Pinpoint the cell where the given text exists, returning its (X, Y) midpoint coordinate. 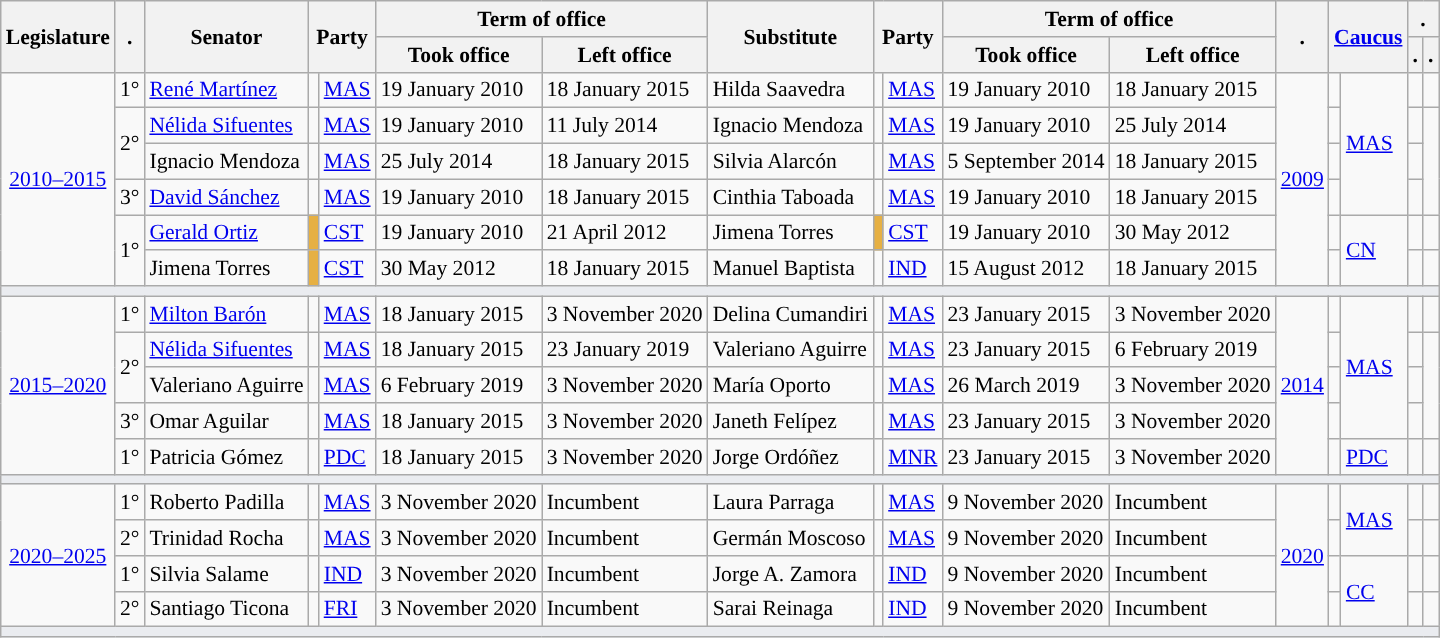
Patricia Gómez (226, 457)
Substitute (790, 36)
Janeth Felípez (790, 421)
Roberto Padilla (226, 503)
MNR (912, 457)
Omar Aguilar (226, 421)
2010–2015 (58, 179)
11 July 2014 (625, 126)
David Sánchez (226, 197)
26 March 2019 (1026, 386)
Milton Barón (226, 314)
Gerald Ortiz (226, 233)
Germán Moscoso (790, 538)
CC (1374, 592)
2020–2025 (58, 556)
René Martínez (226, 90)
CN (1374, 250)
Santiago Ticona (226, 609)
Hilda Saavedra (790, 90)
Legislature (58, 36)
Delina Cumandiri (790, 314)
2014 (1302, 385)
Trinidad Rocha (226, 538)
Laura Parraga (790, 503)
2009 (1302, 179)
5 September 2014 (1026, 162)
23 January 2019 (625, 350)
2020 (1302, 556)
Sarai Reinaga (790, 609)
Silvia Alarcón (790, 162)
María Oporto (790, 386)
15 August 2012 (1026, 269)
2015–2020 (58, 385)
Jorge Ordóñez (790, 457)
Senator (226, 36)
FRI (348, 609)
Caucus (1368, 36)
Silvia Salame (226, 574)
Manuel Baptista (790, 269)
21 April 2012 (625, 233)
Cinthia Taboada (790, 197)
Jorge A. Zamora (790, 574)
